Return (X, Y) of the center of cell containing provided text 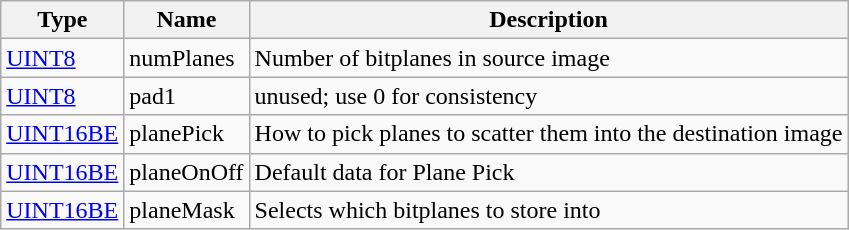
Name (186, 20)
Default data for Plane Pick (548, 172)
planeMask (186, 210)
How to pick planes to scatter them into the destination image (548, 134)
planePick (186, 134)
planeOnOff (186, 172)
Type (62, 20)
Selects which bitplanes to store into (548, 210)
Number of bitplanes in source image (548, 58)
numPlanes (186, 58)
pad1 (186, 96)
unused; use 0 for consistency (548, 96)
Description (548, 20)
